Return [x, y] of the center of cell containing provided text 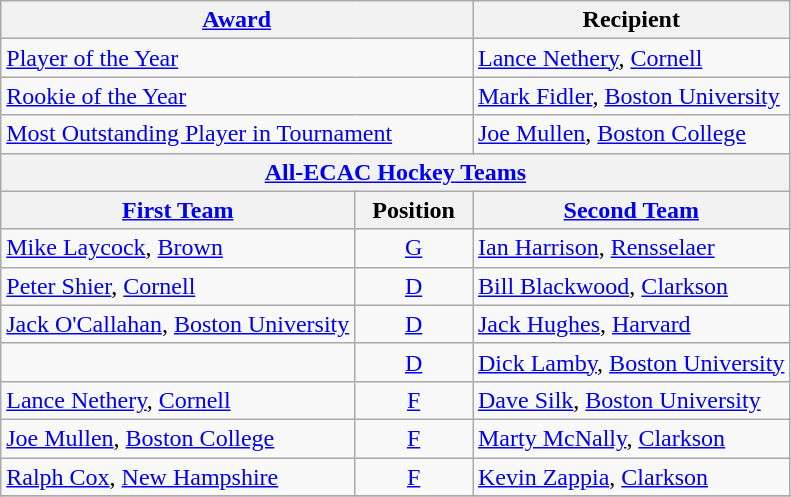
Second Team [630, 210]
Peter Shier, Cornell [178, 286]
Kevin Zappia, Clarkson [630, 477]
Player of the Year [237, 58]
Position [414, 210]
Mike Laycock, Brown [178, 248]
G [414, 248]
Ralph Cox, New Hampshire [178, 477]
Dick Lamby, Boston University [630, 362]
Most Outstanding Player in Tournament [237, 134]
Marty McNally, Clarkson [630, 438]
All-ECAC Hockey Teams [396, 172]
Mark Fidler, Boston University [630, 96]
Jack Hughes, Harvard [630, 324]
Award [237, 20]
Ian Harrison, Rensselaer [630, 248]
Jack O'Callahan, Boston University [178, 324]
Dave Silk, Boston University [630, 400]
Recipient [630, 20]
Bill Blackwood, Clarkson [630, 286]
Rookie of the Year [237, 96]
First Team [178, 210]
